Detect which cell encompasses the target text, then output its [x, y] center coordinate. 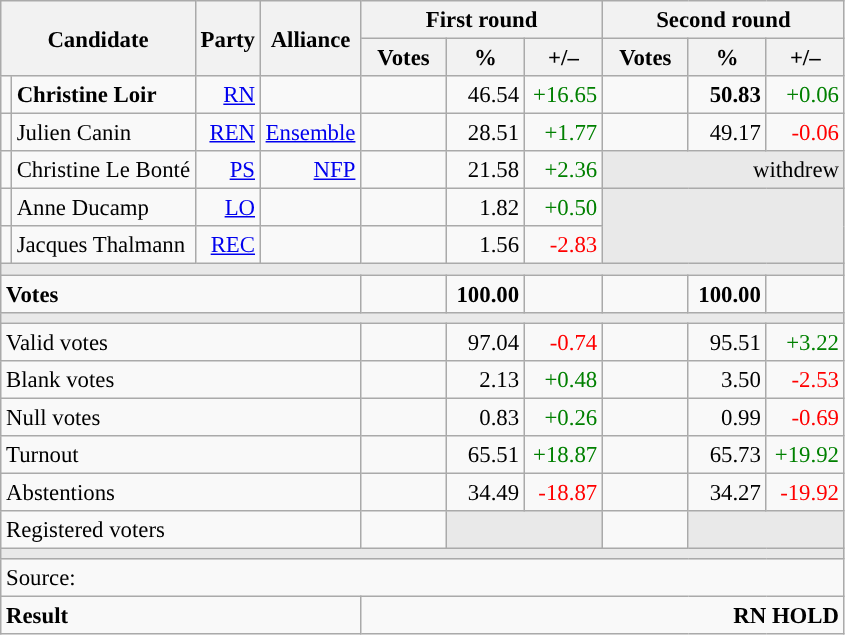
+18.87 [563, 455]
3.50 [727, 379]
Source: [423, 578]
21.58 [485, 170]
Valid votes [181, 342]
Party [228, 38]
Second round [724, 20]
0.99 [727, 417]
+2.36 [563, 170]
REC [228, 245]
46.54 [485, 95]
+0.48 [563, 379]
49.17 [727, 133]
NFP [310, 170]
-2.83 [563, 245]
+0.06 [805, 95]
LO [228, 208]
Alliance [310, 38]
+19.92 [805, 455]
Abstentions [181, 492]
97.04 [485, 342]
+16.65 [563, 95]
Candidate [98, 38]
PS [228, 170]
-0.06 [805, 133]
withdrew [724, 170]
+1.77 [563, 133]
Christine Le Bonté [103, 170]
0.83 [485, 417]
Null votes [181, 417]
34.49 [485, 492]
-0.69 [805, 417]
Blank votes [181, 379]
Jacques Thalmann [103, 245]
+0.50 [563, 208]
-19.92 [805, 492]
Turnout [181, 455]
Ensemble [310, 133]
RN HOLD [603, 616]
95.51 [727, 342]
Result [181, 616]
65.51 [485, 455]
First round [482, 20]
+3.22 [805, 342]
50.83 [727, 95]
Christine Loir [103, 95]
-18.87 [563, 492]
34.27 [727, 492]
2.13 [485, 379]
65.73 [727, 455]
Registered voters [181, 530]
-2.53 [805, 379]
REN [228, 133]
-0.74 [563, 342]
1.82 [485, 208]
Anne Ducamp [103, 208]
28.51 [485, 133]
+0.26 [563, 417]
RN [228, 95]
Julien Canin [103, 133]
1.56 [485, 245]
